Capture the cell that displays the provided text and extract its (x, y) central coordinate. 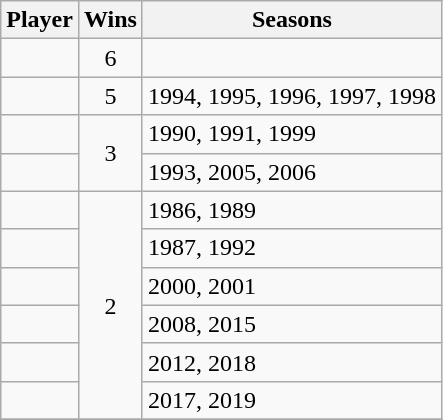
Player (40, 20)
1994, 1995, 1996, 1997, 1998 (292, 96)
2 (110, 305)
5 (110, 96)
1993, 2005, 2006 (292, 172)
6 (110, 58)
1987, 1992 (292, 248)
3 (110, 153)
1986, 1989 (292, 210)
1990, 1991, 1999 (292, 134)
Wins (110, 20)
2008, 2015 (292, 324)
2000, 2001 (292, 286)
2012, 2018 (292, 362)
Seasons (292, 20)
2017, 2019 (292, 400)
